For the text-containing cell, return its midpoint in [X, Y] coordinate format. 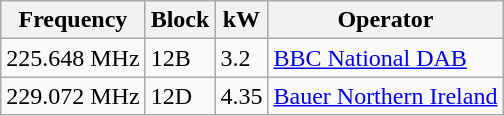
Frequency [73, 20]
4.35 [242, 96]
12D [180, 96]
3.2 [242, 58]
kW [242, 20]
Bauer Northern Ireland [386, 96]
225.648 MHz [73, 58]
Operator [386, 20]
12B [180, 58]
229.072 MHz [73, 96]
Block [180, 20]
BBC National DAB [386, 58]
